Determine the (x, y) coordinate at the center of the cell enclosing the given text.  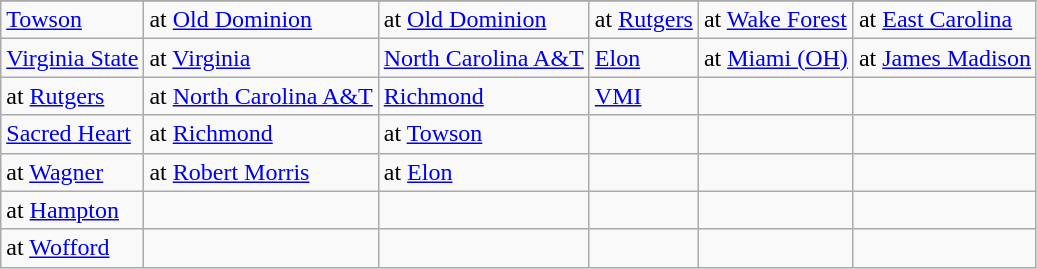
at Towson (484, 134)
VMI (644, 96)
at Miami (OH) (776, 58)
Richmond (484, 96)
at Wagner (72, 172)
Towson (72, 20)
North Carolina A&T (484, 58)
Virginia State (72, 58)
at James Madison (944, 58)
Elon (644, 58)
at Elon (484, 172)
at Wake Forest (776, 20)
at East Carolina (944, 20)
at Virginia (261, 58)
at Robert Morris (261, 172)
at North Carolina A&T (261, 96)
Sacred Heart (72, 134)
at Wofford (72, 248)
at Richmond (261, 134)
at Hampton (72, 210)
